Pinpoint the cell where the given text exists, returning its (x, y) midpoint coordinate. 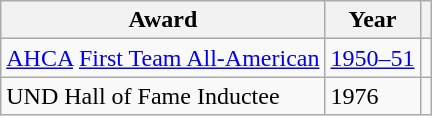
AHCA First Team All-American (163, 58)
1976 (372, 96)
1950–51 (372, 58)
UND Hall of Fame Inductee (163, 96)
Year (372, 20)
Award (163, 20)
